Return the (x, y) coordinate for the center point of the cell that contains the specified text.  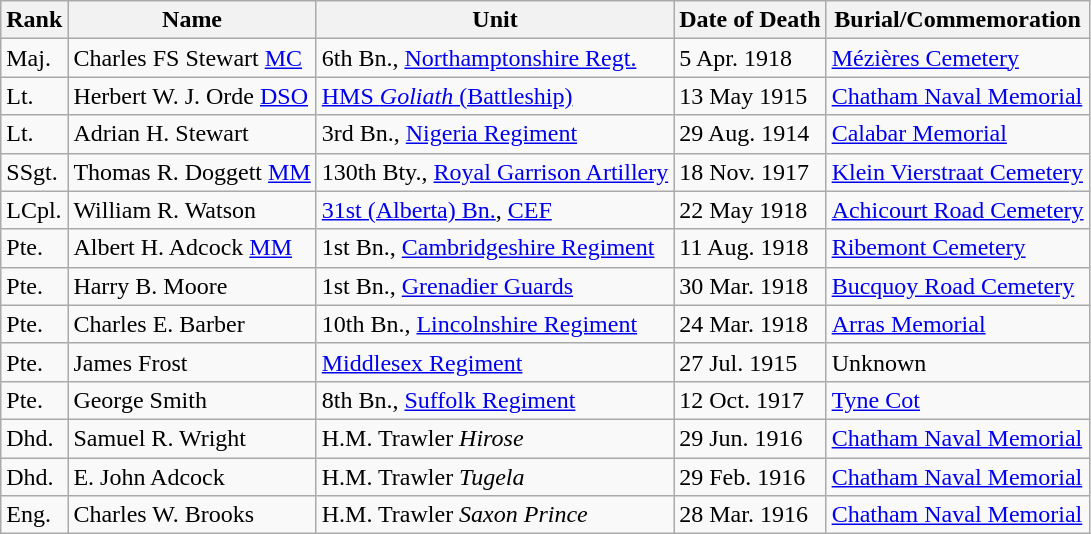
Adrian H. Stewart (192, 134)
Eng. (34, 515)
William R. Watson (192, 210)
Unit (494, 20)
12 Oct. 1917 (750, 400)
Harry B. Moore (192, 286)
Charles W. Brooks (192, 515)
1st Bn., Cambridgeshire Regiment (494, 248)
10th Bn., Lincolnshire Regiment (494, 324)
5 Apr. 1918 (750, 58)
Achicourt Road Cemetery (958, 210)
130th Bty., Royal Garrison Artillery (494, 172)
27 Jul. 1915 (750, 362)
Thomas R. Doggett MM (192, 172)
Maj. (34, 58)
HMS Goliath (Battleship) (494, 96)
8th Bn., Suffolk Regiment (494, 400)
11 Aug. 1918 (750, 248)
Date of Death (750, 20)
SSgt. (34, 172)
Rank (34, 20)
E. John Adcock (192, 477)
James Frost (192, 362)
1st Bn., Grenadier Guards (494, 286)
3rd Bn., Nigeria Regiment (494, 134)
Calabar Memorial (958, 134)
George Smith (192, 400)
29 Jun. 1916 (750, 438)
Herbert W. J. Orde DSO (192, 96)
29 Feb. 1916 (750, 477)
Burial/Commemoration (958, 20)
Ribemont Cemetery (958, 248)
13 May 1915 (750, 96)
18 Nov. 1917 (750, 172)
Unknown (958, 362)
Samuel R. Wright (192, 438)
31st (Alberta) Bn., CEF (494, 210)
Arras Memorial (958, 324)
Klein Vierstraat Cemetery (958, 172)
Charles FS Stewart MC (192, 58)
LCpl. (34, 210)
Albert H. Adcock MM (192, 248)
28 Mar. 1916 (750, 515)
Name (192, 20)
Bucquoy Road Cemetery (958, 286)
H.M. Trawler Saxon Prince (494, 515)
30 Mar. 1918 (750, 286)
H.M. Trawler Tugela (494, 477)
Charles E. Barber (192, 324)
Middlesex Regiment (494, 362)
Tyne Cot (958, 400)
H.M. Trawler Hirose (494, 438)
22 May 1918 (750, 210)
Mézières Cemetery (958, 58)
24 Mar. 1918 (750, 324)
29 Aug. 1914 (750, 134)
6th Bn., Northamptonshire Regt. (494, 58)
